Determine the [X, Y] coordinate at the center of the cell enclosing the given text.  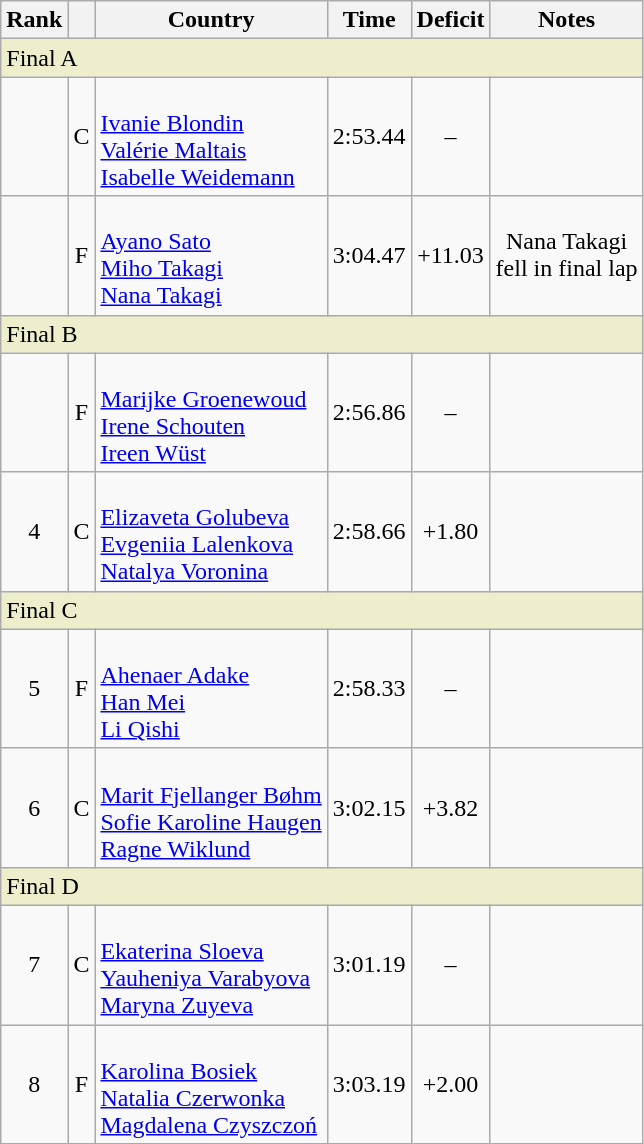
2:56.86 [369, 412]
2:58.33 [369, 688]
Ahenaer AdakeHan MeiLi Qishi [211, 688]
6 [34, 808]
+1.80 [450, 532]
3:03.19 [369, 1084]
2:58.66 [369, 532]
Ekaterina SloevaYauheniya VarabyovaMaryna Zuyeva [211, 964]
3:02.15 [369, 808]
Rank [34, 20]
Final C [322, 610]
Final D [322, 886]
Elizaveta GolubevaEvgeniia LalenkovaNatalya Voronina [211, 532]
Ayano SatoMiho TakagiNana Takagi [211, 256]
3:04.47 [369, 256]
4 [34, 532]
Karolina BosiekNatalia CzerwonkaMagdalena Czyszczoń [211, 1084]
Time [369, 20]
+11.03 [450, 256]
Deficit [450, 20]
Nana Takagifell in final lap [566, 256]
Notes [566, 20]
Ivanie BlondinValérie MaltaisIsabelle Weidemann [211, 136]
+3.82 [450, 808]
3:01.19 [369, 964]
Final B [322, 334]
Marijke GroenewoudIrene SchoutenIreen Wüst [211, 412]
7 [34, 964]
+2.00 [450, 1084]
2:53.44 [369, 136]
8 [34, 1084]
Final A [322, 58]
Country [211, 20]
Marit Fjellanger BøhmSofie Karoline HaugenRagne Wiklund [211, 808]
5 [34, 688]
